Capture the cell that displays the provided text and extract its [X, Y] central coordinate. 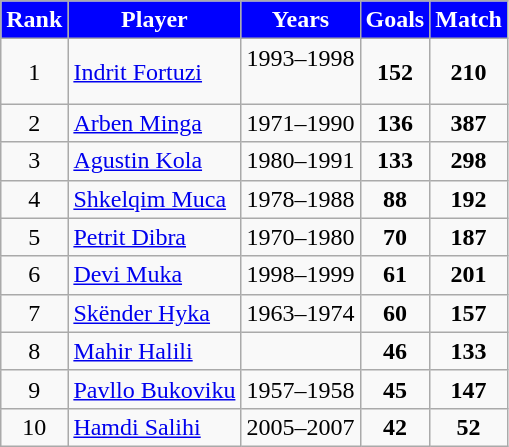
Petrit Dibra [154, 237]
387 [469, 123]
Player [154, 20]
2 [34, 123]
1971–1990 [300, 123]
42 [395, 427]
1980–1991 [300, 161]
Match [469, 20]
210 [469, 72]
1963–1974 [300, 313]
Goals [395, 20]
298 [469, 161]
Agustin Kola [154, 161]
1 [34, 72]
Mahir Halili [154, 351]
Rank [34, 20]
1998–1999 [300, 275]
70 [395, 237]
Indrit Fortuzi [154, 72]
2005–2007 [300, 427]
Arben Minga [154, 123]
192 [469, 199]
8 [34, 351]
9 [34, 389]
201 [469, 275]
88 [395, 199]
5 [34, 237]
52 [469, 427]
60 [395, 313]
Shkelqim Muca [154, 199]
1993–1998 [300, 72]
152 [395, 72]
157 [469, 313]
187 [469, 237]
6 [34, 275]
Devi Muka [154, 275]
Hamdi Salihi [154, 427]
4 [34, 199]
3 [34, 161]
Years [300, 20]
Skënder Hyka [154, 313]
46 [395, 351]
7 [34, 313]
45 [395, 389]
1957–1958 [300, 389]
1978–1988 [300, 199]
61 [395, 275]
Pavllo Bukoviku [154, 389]
1970–1980 [300, 237]
136 [395, 123]
10 [34, 427]
147 [469, 389]
